Determine the [X, Y] coordinate at the center of the cell enclosing the given text.  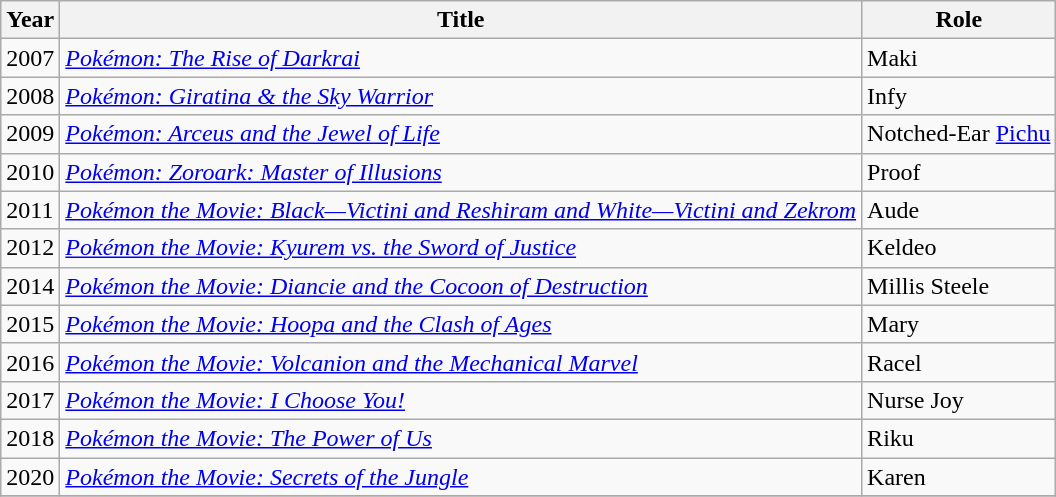
Pokémon the Movie: Kyurem vs. the Sword of Justice [461, 248]
Pokémon the Movie: Hoopa and the Clash of Ages [461, 324]
2020 [30, 477]
Racel [959, 362]
Pokémon the Movie: The Power of Us [461, 438]
2015 [30, 324]
Pokémon the Movie: Secrets of the Jungle [461, 477]
Year [30, 20]
Nurse Joy [959, 400]
2011 [30, 210]
Pokémon: The Rise of Darkrai [461, 58]
Proof [959, 172]
Riku [959, 438]
Millis Steele [959, 286]
Pokémon: Arceus and the Jewel of Life [461, 134]
Maki [959, 58]
2017 [30, 400]
2008 [30, 96]
Pokémon the Movie: Black—Victini and Reshiram and White—Victini and Zekrom [461, 210]
Karen [959, 477]
Role [959, 20]
2012 [30, 248]
Keldeo [959, 248]
2010 [30, 172]
Title [461, 20]
2007 [30, 58]
Pokémon the Movie: Volcanion and the Mechanical Marvel [461, 362]
Aude [959, 210]
Pokémon the Movie: I Choose You! [461, 400]
Pokémon: Zoroark: Master of Illusions [461, 172]
Notched-Ear Pichu [959, 134]
2016 [30, 362]
2009 [30, 134]
Pokémon the Movie: Diancie and the Cocoon of Destruction [461, 286]
Infy [959, 96]
Pokémon: Giratina & the Sky Warrior [461, 96]
Mary [959, 324]
2018 [30, 438]
2014 [30, 286]
